Search for the cell housing the specified text and yield its [x, y] center coordinate. 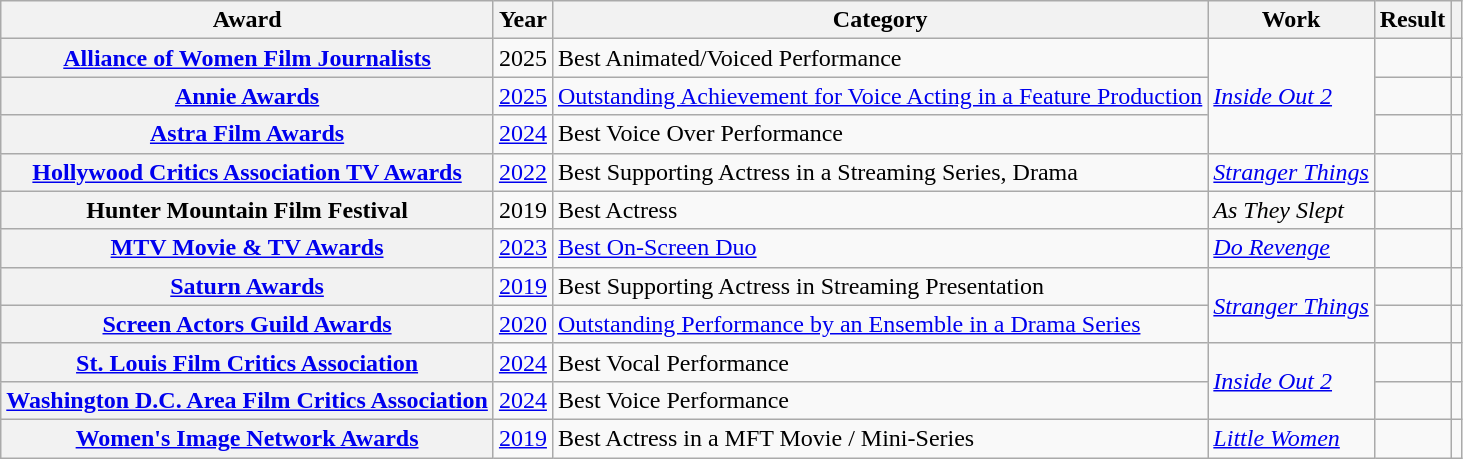
Work [1291, 20]
Result [1412, 20]
2023 [522, 248]
St. Louis Film Critics Association [248, 362]
Outstanding Achievement for Voice Acting in a Feature Production [880, 96]
As They Slept [1291, 210]
Outstanding Performance by an Ensemble in a Drama Series [880, 324]
Best Actress [880, 210]
Best Supporting Actress in Streaming Presentation [880, 286]
2020 [522, 324]
Best Actress in a MFT Movie / Mini-Series [880, 438]
Hollywood Critics Association TV Awards [248, 172]
Best Voice Over Performance [880, 134]
Alliance of Women Film Journalists [248, 58]
Annie Awards [248, 96]
Best On-Screen Duo [880, 248]
Best Vocal Performance [880, 362]
Year [522, 20]
Astra Film Awards [248, 134]
Do Revenge [1291, 248]
Little Women [1291, 438]
MTV Movie & TV Awards [248, 248]
Category [880, 20]
Women's Image Network Awards [248, 438]
Best Supporting Actress in a Streaming Series, Drama [880, 172]
Washington D.C. Area Film Critics Association [248, 400]
Best Animated/Voiced Performance [880, 58]
Award [248, 20]
Saturn Awards [248, 286]
Best Voice Performance [880, 400]
Screen Actors Guild Awards [248, 324]
Hunter Mountain Film Festival [248, 210]
2022 [522, 172]
